For the text-containing cell, return its midpoint in (x, y) coordinate format. 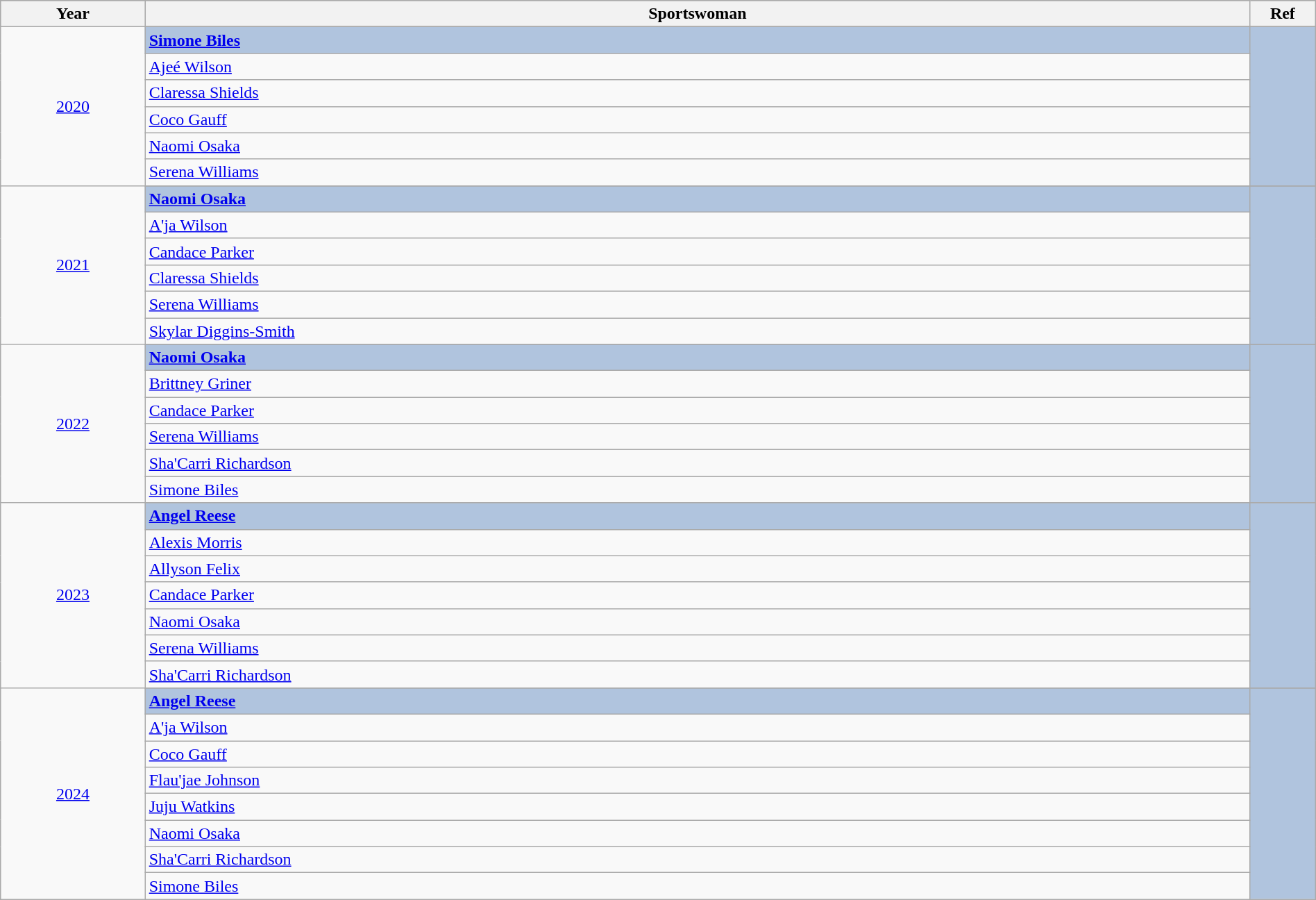
Allyson Felix (697, 569)
Year (73, 14)
2023 (73, 595)
Sportswoman (697, 14)
Brittney Griner (697, 384)
Alexis Morris (697, 542)
Flau'jae Johnson (697, 781)
2021 (73, 265)
2020 (73, 106)
Ref (1283, 14)
Ajeé Wilson (697, 67)
Juju Watkins (697, 807)
Skylar Diggins-Smith (697, 331)
2022 (73, 424)
2024 (73, 793)
